From the cell containing the given text, extract its center point as (X, Y) coordinate. 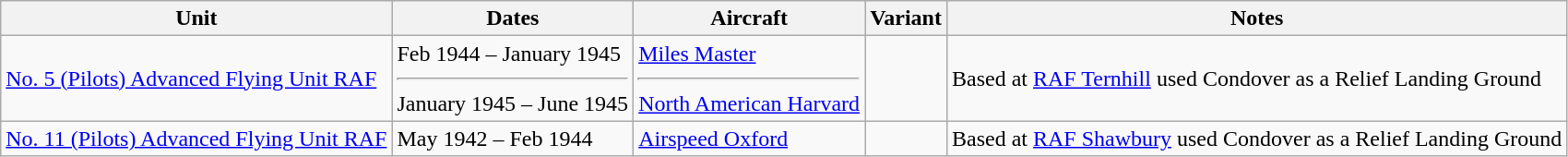
Variant (906, 18)
Airspeed Oxford (749, 139)
Based at RAF Shawbury used Condover as a Relief Landing Ground (1256, 139)
Based at RAF Ternhill used Condover as a Relief Landing Ground (1256, 78)
Notes (1256, 18)
Dates (513, 18)
Feb 1944 – January 1945January 1945 – June 1945 (513, 78)
Unit (196, 18)
Miles MasterNorth American Harvard (749, 78)
Aircraft (749, 18)
May 1942 – Feb 1944 (513, 139)
No. 11 (Pilots) Advanced Flying Unit RAF (196, 139)
No. 5 (Pilots) Advanced Flying Unit RAF (196, 78)
